Capture the cell that displays the provided text and extract its (x, y) central coordinate. 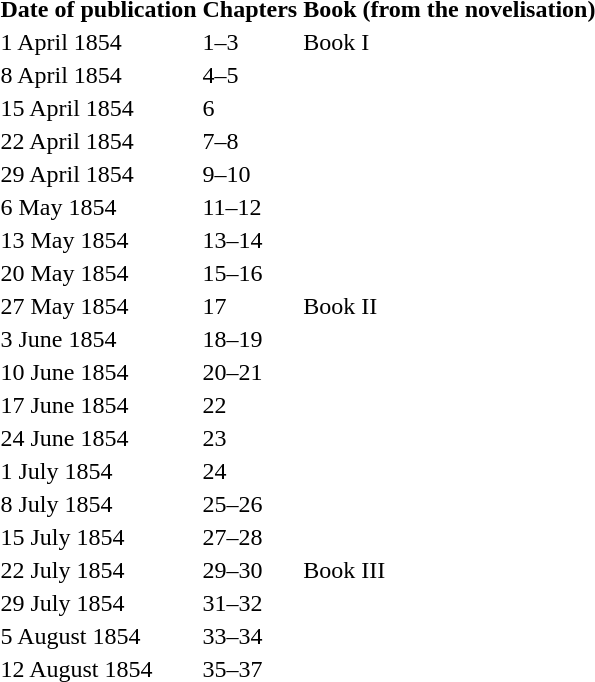
29–30 (250, 570)
25–26 (250, 504)
33–34 (250, 636)
15–16 (250, 273)
17 (250, 306)
7–8 (250, 141)
22 (250, 405)
9–10 (250, 174)
18–19 (250, 339)
24 (250, 471)
13–14 (250, 240)
27–28 (250, 537)
23 (250, 438)
20–21 (250, 372)
6 (250, 108)
4–5 (250, 75)
11–12 (250, 207)
1–3 (250, 42)
31–32 (250, 603)
